Extract the [X, Y] coordinate from the center of the cell holding the provided text.  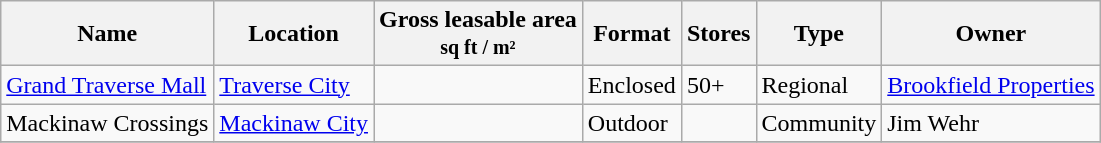
Jim Wehr [991, 123]
Enclosed [632, 85]
Location [294, 34]
Outdoor [632, 123]
Format [632, 34]
Owner [991, 34]
Brookfield Properties [991, 85]
Name [108, 34]
Grand Traverse Mall [108, 85]
Regional [819, 85]
Community [819, 123]
Traverse City [294, 85]
Mackinaw City [294, 123]
50+ [718, 85]
Stores [718, 34]
Mackinaw Crossings [108, 123]
Gross leasable areasq ft / m² [478, 34]
Type [819, 34]
